For the text-containing cell, return its midpoint in (x, y) coordinate format. 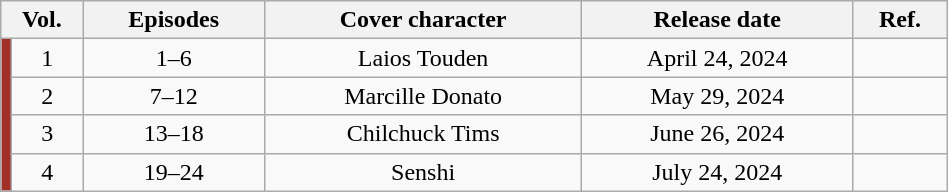
7–12 (174, 96)
Release date (718, 20)
April 24, 2024 (718, 58)
Chilchuck Tims (422, 134)
Senshi (422, 172)
Ref. (900, 20)
3 (48, 134)
Episodes (174, 20)
1–6 (174, 58)
19–24 (174, 172)
2 (48, 96)
Vol. (42, 20)
Marcille Donato (422, 96)
Cover character (422, 20)
June 26, 2024 (718, 134)
July 24, 2024 (718, 172)
4 (48, 172)
13–18 (174, 134)
1 (48, 58)
May 29, 2024 (718, 96)
Laios Touden (422, 58)
